Return [x, y] of the center of cell containing provided text 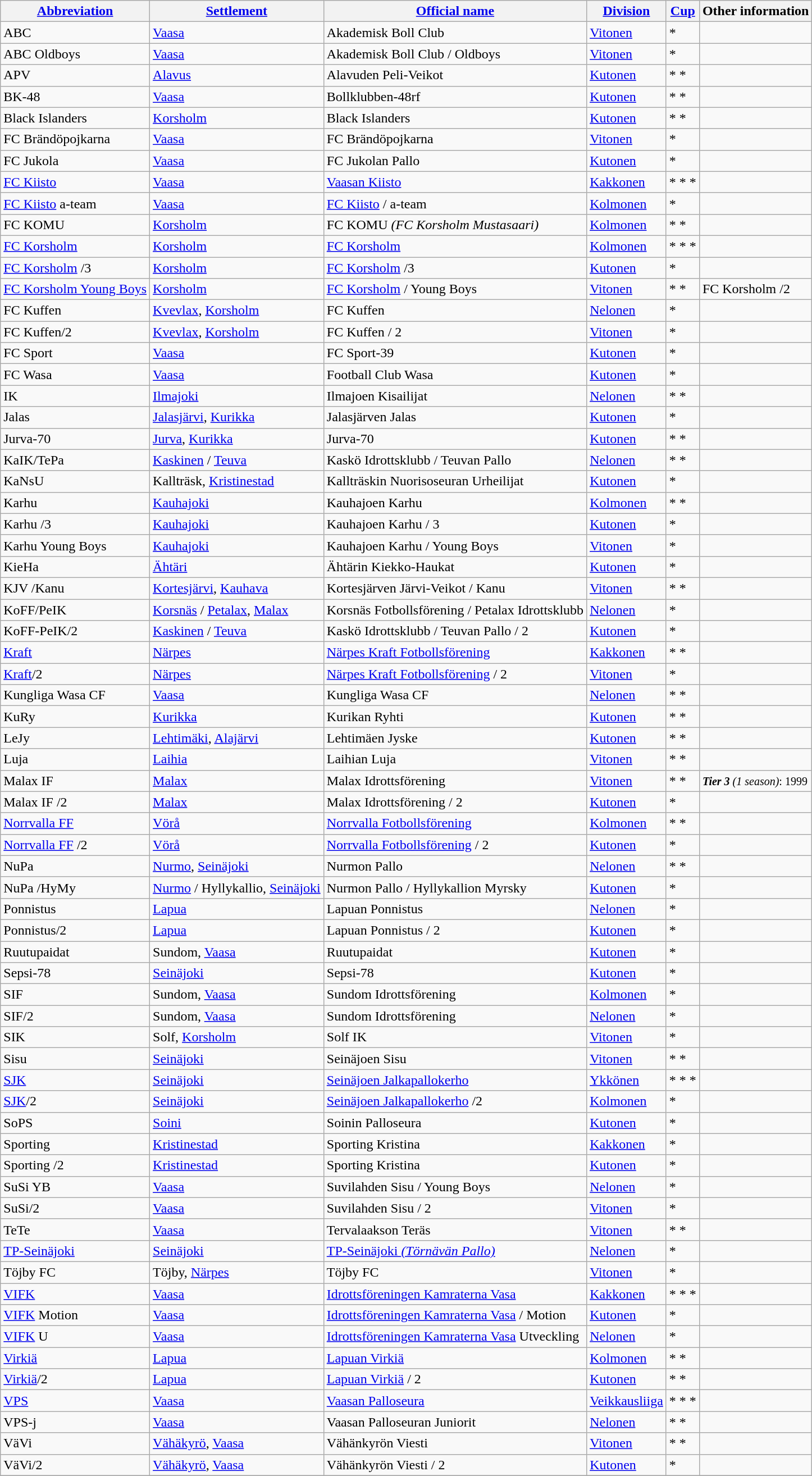
Akademisk Boll Club [455, 33]
Norrvalla FF [75, 823]
FC KOMU (FC Korsholm Mustasaari) [455, 225]
Lapuan Virkiä / 2 [455, 1379]
Suvilahden Sisu / Young Boys [455, 1187]
KoFF/PeIK [75, 609]
FC Jukola [75, 161]
KaNsU [75, 481]
Virkiä [75, 1358]
Malax Idrottsförening [455, 781]
SuSi/2 [75, 1208]
Vaasan Palloseuran Juniorit [455, 1422]
Idrottsföreningen Kamraterna Vasa / Motion [455, 1315]
KoFF-PeIK/2 [75, 631]
Norrvalla Fotbollsförening / 2 [455, 845]
FC Korsholm / Young Boys [455, 289]
Seinäjoen Sisu [455, 1059]
Kaskö Idrottsklubb / Teuvan Pallo / 2 [455, 631]
Ponnistus/2 [75, 930]
FC Kiisto / a-team [455, 203]
VPS [75, 1401]
Soini [237, 1123]
Nurmon Pallo [455, 866]
Lehtimäen Jyske [455, 738]
Tier 3 (1 season): 1999 [756, 781]
FC Wasa [75, 375]
Jalas [75, 417]
Alavuden Peli-Veikot [455, 75]
FC Kuffen / 2 [455, 332]
Bollklubben-48rf [455, 97]
Sporting /2 [75, 1165]
Korsnäs / Petalax, Malax [237, 609]
TP-Seinäjoki (Törnävän Pallo) [455, 1251]
Korsnäs Fotbollsförening / Petalax Idrottsklubb [455, 609]
Other information [756, 11]
Sisu [75, 1059]
Ähtäri [237, 567]
Football Club Wasa [455, 375]
Ykkönen [627, 1080]
Kraft/2 [75, 674]
Cup [683, 11]
Sporting [75, 1144]
Norrvalla FF /2 [75, 845]
VäVi/2 [75, 1465]
Laihia [237, 759]
Kauhajoen Karhu / 3 [455, 524]
Närpes Kraft Fotbollsförening / 2 [455, 674]
Nurmon Pallo / Hyllykallion Myrsky [455, 887]
SJK/2 [75, 1101]
KaIK/TePa [75, 460]
Karhu Young Boys [75, 545]
Seinäjoen Jalkapallokerho /2 [455, 1101]
Kallträskin Nuorisoseuran Urheilijat [455, 481]
Tervalaakson Teräs [455, 1229]
Töjby, Närpes [237, 1272]
Nurmo / Hyllykallio, Seinäjoki [237, 887]
Malax Idrottsförening / 2 [455, 802]
Official name [455, 11]
Suvilahden Sisu / 2 [455, 1208]
KJV /Kanu [75, 588]
Kurikan Ryhti [455, 717]
Kortesjärvi, Kauhava [237, 588]
KieHa [75, 567]
Vaasan Palloseura [455, 1401]
TeTe [75, 1229]
Jurva, Kurikka [237, 439]
FC Sport [75, 353]
NuPa [75, 866]
VIFK [75, 1293]
Lapuan Ponnistus [455, 909]
Karhu [75, 503]
APV [75, 75]
Lehtimäki, Alajärvi [237, 738]
Kraft [75, 653]
VIFK Motion [75, 1315]
Kaskö Idrottsklubb / Teuvan Pallo [455, 460]
ABC [75, 33]
VIFK U [75, 1337]
FC Kiisto [75, 182]
Lapuan Virkiä [455, 1358]
Laihian Luja [455, 759]
Abbreviation [75, 11]
Vaasan Kiisto [455, 182]
Kortesjärven Järvi-Veikot / Kanu [455, 588]
Solf IK [455, 1037]
Kurikka [237, 717]
Jalasjärven Jalas [455, 417]
Norrvalla Fotbollsförening [455, 823]
FC Korsholm Young Boys [75, 289]
SoPS [75, 1123]
Malax IF /2 [75, 802]
Solf, Korsholm [237, 1037]
Vähänkyrön Viesti / 2 [455, 1465]
Idrottsföreningen Kamraterna Vasa Utveckling [455, 1337]
Ilmajoen Kisailijat [455, 396]
Seinäjoen Jalkapallokerho [455, 1080]
Kauhajoen Karhu / Young Boys [455, 545]
LeJy [75, 738]
NuPa /HyMy [75, 887]
SuSi YB [75, 1187]
Ähtärin Kiekko-Haukat [455, 567]
FC KOMU [75, 225]
VäVi [75, 1443]
Kallträsk, Kristinestad [237, 481]
Närpes Kraft Fotbollsförening [455, 653]
Lapuan Ponnistus / 2 [455, 930]
Karhu /3 [75, 524]
Division [627, 11]
Soinin Palloseura [455, 1123]
FC Jukolan Pallo [455, 161]
KuRy [75, 717]
Akademisk Boll Club / Oldboys [455, 54]
Ponnistus [75, 909]
Kauhajoen Karhu [455, 503]
Jalasjärvi, Kurikka [237, 417]
SIK [75, 1037]
VPS-j [75, 1422]
Idrottsföreningen Kamraterna Vasa [455, 1293]
Settlement [237, 11]
Vähänkyrön Viesti [455, 1443]
SIF/2 [75, 1016]
SIF [75, 995]
IK [75, 396]
Luja [75, 759]
Malax IF [75, 781]
ABC Oldboys [75, 54]
FC Kiisto a-team [75, 203]
Nurmo, Seinäjoki [237, 866]
Ilmajoki [237, 396]
TP-Seinäjoki [75, 1251]
FC Kuffen/2 [75, 332]
BK-48 [75, 97]
Virkiä/2 [75, 1379]
Veikkausliiga [627, 1401]
Alavus [237, 75]
FC Sport-39 [455, 353]
FC Korsholm /2 [756, 289]
SJK [75, 1080]
